Output the [X, Y] coordinate of the center of the cell containing the given text.  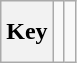
Key [27, 32]
